Provide the [x, y] coordinate of the cell's center where the given text is located.  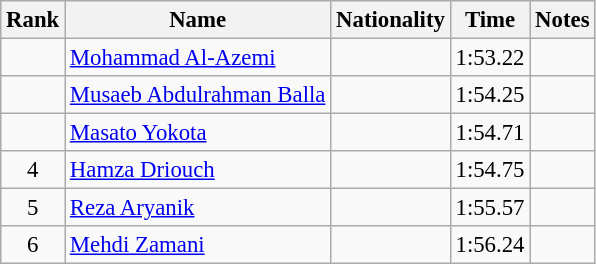
Name [198, 20]
Musaeb Abdulrahman Balla [198, 95]
Notes [562, 20]
Rank [33, 20]
1:55.57 [490, 208]
6 [33, 245]
Nationality [390, 20]
4 [33, 170]
1:54.25 [490, 95]
Mohammad Al-Azemi [198, 58]
1:53.22 [490, 58]
Hamza Driouch [198, 170]
1:54.75 [490, 170]
5 [33, 208]
Masato Yokota [198, 133]
1:56.24 [490, 245]
Time [490, 20]
Reza Aryanik [198, 208]
1:54.71 [490, 133]
Mehdi Zamani [198, 245]
